From the cell containing the given text, extract its center point as (X, Y) coordinate. 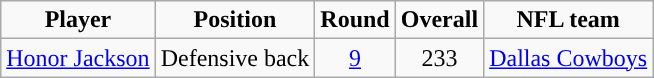
233 (439, 58)
9 (355, 58)
Defensive back (235, 58)
Dallas Cowboys (568, 58)
Overall (439, 20)
Round (355, 20)
NFL team (568, 20)
Honor Jackson (78, 58)
Position (235, 20)
Player (78, 20)
